Determine the [x, y] coordinate at the center of the cell enclosing the given text.  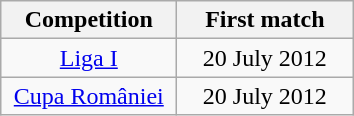
First match [265, 20]
Liga I [89, 58]
Cupa României [89, 96]
Competition [89, 20]
